Locate the cell with the specified text and output its [x, y] center coordinate. 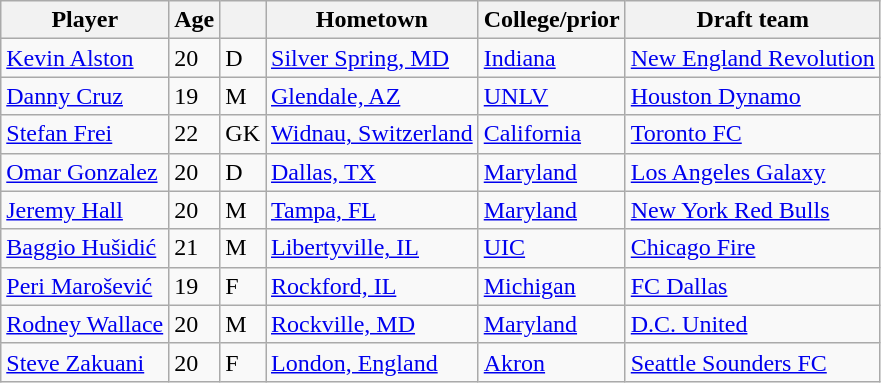
Rodney Wallace [85, 324]
21 [194, 248]
UNLV [552, 96]
Rockford, IL [372, 286]
Rockville, MD [372, 324]
Michigan [552, 286]
Silver Spring, MD [372, 58]
New England Revolution [752, 58]
FC Dallas [752, 286]
College/prior [552, 20]
Tampa, FL [372, 210]
Hometown [372, 20]
California [552, 134]
New York Red Bulls [752, 210]
Akron [552, 362]
Danny Cruz [85, 96]
Stefan Frei [85, 134]
Los Angeles Galaxy [752, 172]
Player [85, 20]
Jeremy Hall [85, 210]
D.C. United [752, 324]
Widnau, Switzerland [372, 134]
Baggio Hušidić [85, 248]
Glendale, AZ [372, 96]
Indiana [552, 58]
Toronto FC [752, 134]
Houston Dynamo [752, 96]
Dallas, TX [372, 172]
Chicago Fire [752, 248]
Steve Zakuani [85, 362]
London, England [372, 362]
22 [194, 134]
Peri Marošević [85, 286]
GK [243, 134]
Kevin Alston [85, 58]
Seattle Sounders FC [752, 362]
Age [194, 20]
UIC [552, 248]
Omar Gonzalez [85, 172]
Draft team [752, 20]
Libertyville, IL [372, 248]
